Find where the given text appears and provide that cell's center as (X, Y) coordinate. 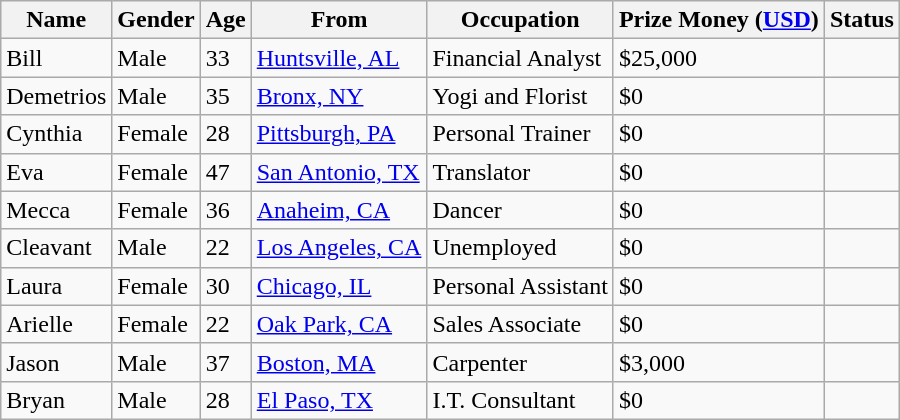
From (339, 20)
36 (226, 210)
Bryan (56, 400)
Unemployed (520, 248)
Mecca (56, 210)
Bill (56, 58)
Name (56, 20)
Eva (56, 172)
Anaheim, CA (339, 210)
Pittsburgh, PA (339, 134)
35 (226, 96)
Gender (156, 20)
Cynthia (56, 134)
Laura (56, 286)
Huntsville, AL (339, 58)
Translator (520, 172)
Cleavant (56, 248)
47 (226, 172)
El Paso, TX (339, 400)
30 (226, 286)
Sales Associate (520, 324)
Age (226, 20)
Personal Assistant (520, 286)
Bronx, NY (339, 96)
Demetrios (56, 96)
Oak Park, CA (339, 324)
$25,000 (718, 58)
San Antonio, TX (339, 172)
Personal Trainer (520, 134)
Dancer (520, 210)
Arielle (56, 324)
Los Angeles, CA (339, 248)
Chicago, IL (339, 286)
Carpenter (520, 362)
Status (862, 20)
33 (226, 58)
Financial Analyst (520, 58)
Prize Money (USD) (718, 20)
Yogi and Florist (520, 96)
Occupation (520, 20)
Boston, MA (339, 362)
$3,000 (718, 362)
37 (226, 362)
Jason (56, 362)
I.T. Consultant (520, 400)
